From the cell containing the given text, extract its center point as (X, Y) coordinate. 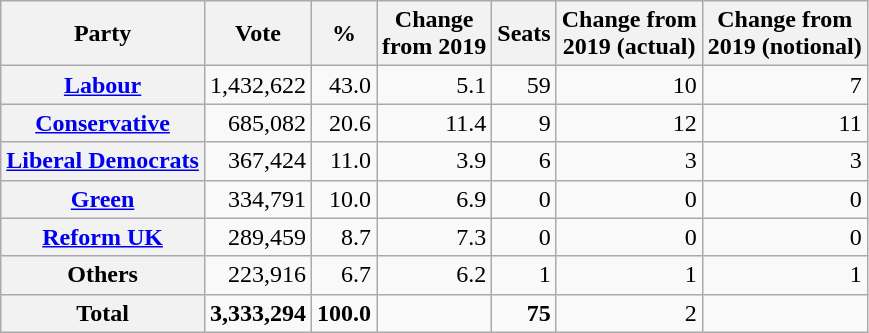
223,916 (258, 275)
11.0 (344, 161)
6.7 (344, 275)
Total (103, 313)
Party (103, 34)
Change from2019 (notional) (784, 34)
Seats (524, 34)
Others (103, 275)
11.4 (434, 123)
6.2 (434, 275)
10.0 (344, 199)
Green (103, 199)
75 (524, 313)
10 (629, 85)
Liberal Democrats (103, 161)
334,791 (258, 199)
685,082 (258, 123)
Conservative (103, 123)
367,424 (258, 161)
Reform UK (103, 237)
3.9 (434, 161)
6 (524, 161)
Changefrom 2019 (434, 34)
Vote (258, 34)
289,459 (258, 237)
Labour (103, 85)
5.1 (434, 85)
12 (629, 123)
43.0 (344, 85)
6.9 (434, 199)
2 (629, 313)
100.0 (344, 313)
7.3 (434, 237)
1,432,622 (258, 85)
8.7 (344, 237)
11 (784, 123)
9 (524, 123)
Change from2019 (actual) (629, 34)
7 (784, 85)
3,333,294 (258, 313)
% (344, 34)
59 (524, 85)
20.6 (344, 123)
